Search for the cell housing the specified text and yield its [X, Y] center coordinate. 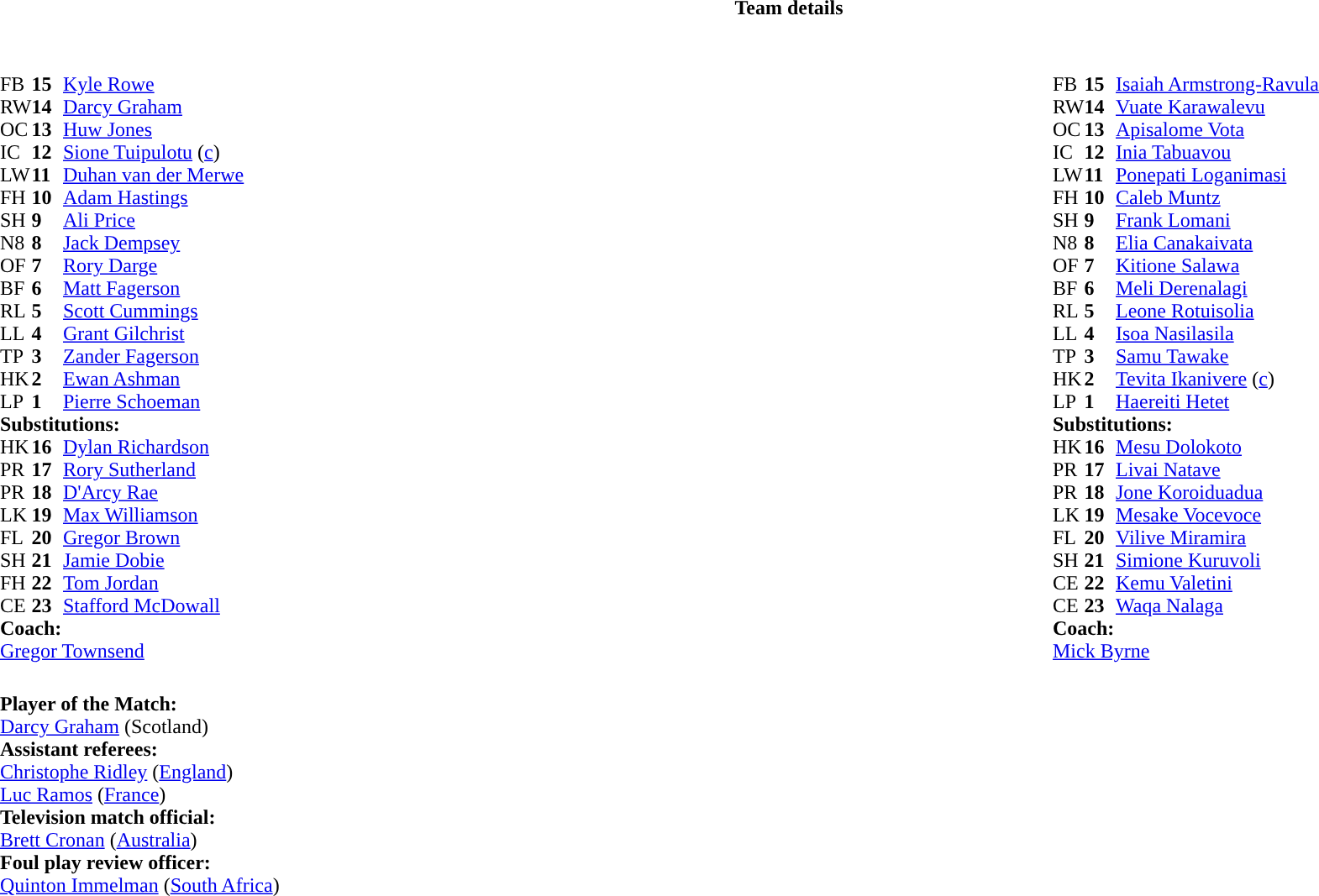
Isaiah Armstrong-Ravula [1217, 84]
Elia Canakaivata [1217, 244]
Inia Tabuavou [1217, 153]
Pierre Schoeman [153, 401]
Meli Derenalagi [1217, 289]
Vuate Karawalevu [1217, 107]
Vilive Miramira [1217, 537]
Gregor Townsend [122, 652]
Ewan Ashman [153, 380]
Zander Fagerson [153, 356]
Samu Tawake [1217, 356]
Huw Jones [153, 129]
D'Arcy Rae [153, 492]
Max Williamson [153, 516]
Frank Lomani [1217, 220]
Ali Price [153, 220]
Isoa Nasilasila [1217, 334]
Mick Byrne [1186, 652]
Livai Natave [1217, 470]
Caleb Muntz [1217, 198]
Jamie Dobie [153, 561]
Gregor Brown [153, 537]
Mesu Dolokoto [1217, 447]
Kitione Salawa [1217, 265]
Grant Gilchrist [153, 334]
Rory Darge [153, 265]
Kemu Valetini [1217, 583]
Leone Rotuisolia [1217, 311]
Stafford McDowall [153, 606]
Sione Tuipulotu (c) [153, 153]
Ponepati Loganimasi [1217, 175]
Kyle Rowe [153, 84]
Duhan van der Merwe [153, 175]
Mesake Vocevoce [1217, 516]
Tevita Ikanivere (c) [1217, 380]
Jone Koroiduadua [1217, 492]
Simione Kuruvoli [1217, 561]
Matt Fagerson [153, 289]
Dylan Richardson [153, 447]
Adam Hastings [153, 198]
Tom Jordan [153, 583]
Rory Sutherland [153, 470]
Darcy Graham [153, 107]
Jack Dempsey [153, 244]
Haereiti Hetet [1217, 401]
Apisalome Vota [1217, 129]
Waqa Nalaga [1217, 606]
Scott Cummings [153, 311]
